Scan for the cell matching the given text and deliver its (x, y) coordinate at center. 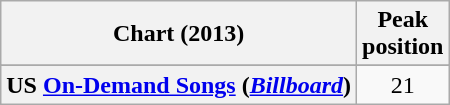
US On-Demand Songs (Billboard) (179, 85)
21 (403, 85)
Chart (2013) (179, 34)
Peakposition (403, 34)
